Identify which cell holds the provided text, then report its [x, y] central coordinate. 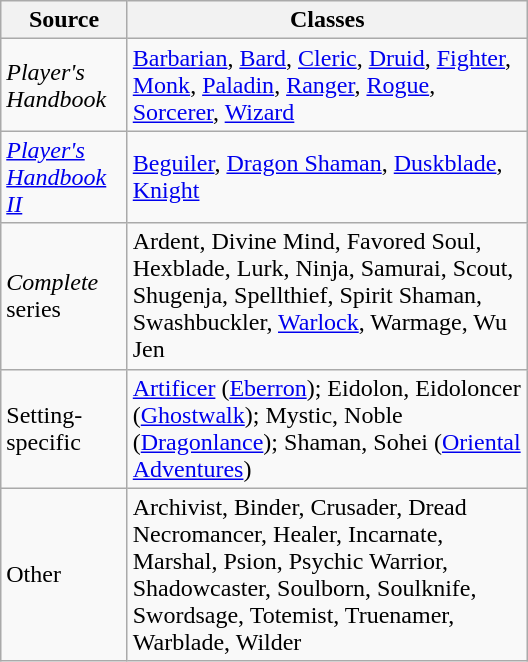
Source [64, 20]
Classes [327, 20]
Player's Handbook II [64, 177]
Setting-specific [64, 428]
Beguiler, Dragon Shaman, Duskblade, Knight [327, 177]
Other [64, 574]
Artificer (Eberron); Eidolon, Eidoloncer (Ghostwalk); Mystic, Noble (Dragonlance); Shaman, Sohei (Oriental Adventures) [327, 428]
Player's Handbook [64, 85]
Complete series [64, 296]
Barbarian, Bard, Cleric, Druid, Fighter, Monk, Paladin, Ranger, Rogue, Sorcerer, Wizard [327, 85]
Ardent, Divine Mind, Favored Soul, Hexblade, Lurk, Ninja, Samurai, Scout, Shugenja, Spellthief, Spirit Shaman, Swashbuckler, Warlock, Warmage, Wu Jen [327, 296]
